From the cell containing the given text, extract its center point as [X, Y] coordinate. 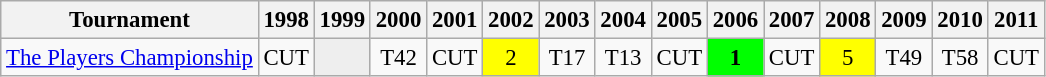
2000 [398, 20]
2010 [960, 20]
2002 [511, 20]
T17 [567, 58]
Tournament [130, 20]
T58 [960, 58]
2009 [904, 20]
T13 [623, 58]
2003 [567, 20]
2 [511, 58]
The Players Championship [130, 58]
1 [735, 58]
1999 [342, 20]
5 [848, 58]
2008 [848, 20]
2001 [455, 20]
2005 [679, 20]
T49 [904, 58]
1998 [286, 20]
2004 [623, 20]
T42 [398, 58]
2006 [735, 20]
2011 [1016, 20]
2007 [792, 20]
